Return the (X, Y) coordinate for the center point of the cell that contains the specified text.  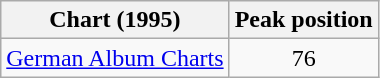
Chart (1995) (115, 20)
Peak position (304, 20)
German Album Charts (115, 58)
76 (304, 58)
